Extract the (x, y) coordinate from the center of the cell holding the provided text.  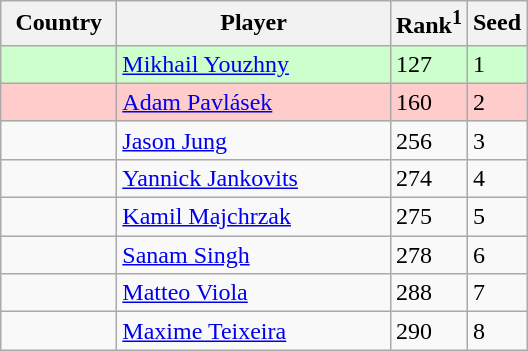
8 (496, 331)
Adam Pavlásek (254, 102)
2 (496, 102)
290 (428, 331)
Jason Jung (254, 140)
Player (254, 24)
Yannick Jankovits (254, 178)
Rank1 (428, 24)
274 (428, 178)
Maxime Teixeira (254, 331)
275 (428, 217)
6 (496, 255)
Kamil Majchrzak (254, 217)
Mikhail Youzhny (254, 64)
Matteo Viola (254, 293)
Country (59, 24)
160 (428, 102)
278 (428, 255)
4 (496, 178)
Sanam Singh (254, 255)
1 (496, 64)
7 (496, 293)
Seed (496, 24)
127 (428, 64)
5 (496, 217)
3 (496, 140)
256 (428, 140)
288 (428, 293)
